Extract the (X, Y) coordinate from the center of the cell holding the provided text.  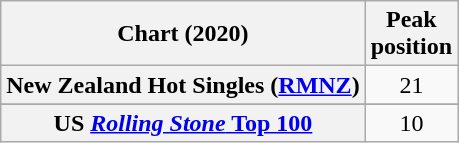
21 (411, 85)
Chart (2020) (183, 34)
New Zealand Hot Singles (RMNZ) (183, 85)
10 (411, 123)
Peak position (411, 34)
US Rolling Stone Top 100 (183, 123)
